Scan for the cell matching the given text and deliver its [X, Y] coordinate at center. 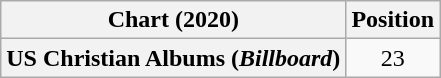
Chart (2020) [174, 20]
23 [393, 58]
Position [393, 20]
US Christian Albums (Billboard) [174, 58]
